Locate the cell with the specified text and output its (x, y) center coordinate. 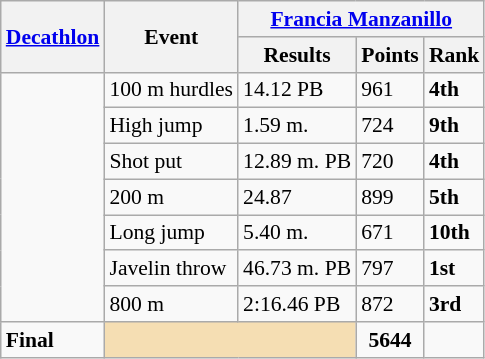
Javelin throw (171, 269)
200 m (171, 197)
1st (454, 269)
720 (390, 162)
46.73 m. PB (297, 269)
899 (390, 197)
Shot put (171, 162)
Long jump (171, 233)
24.87 (297, 197)
Rank (454, 55)
961 (390, 90)
12.89 m. PB (297, 162)
14.12 PB (297, 90)
2:16.46 PB (297, 304)
Event (171, 36)
800 m (171, 304)
Final (53, 340)
5.40 m. (297, 233)
671 (390, 233)
Francia Manzanillo (361, 19)
3rd (454, 304)
Decathlon (53, 36)
9th (454, 126)
5th (454, 197)
10th (454, 233)
Points (390, 55)
1.59 m. (297, 126)
724 (390, 126)
Results (297, 55)
High jump (171, 126)
872 (390, 304)
797 (390, 269)
100 m hurdles (171, 90)
5644 (390, 340)
